From the cell containing the given text, extract its center point as (x, y) coordinate. 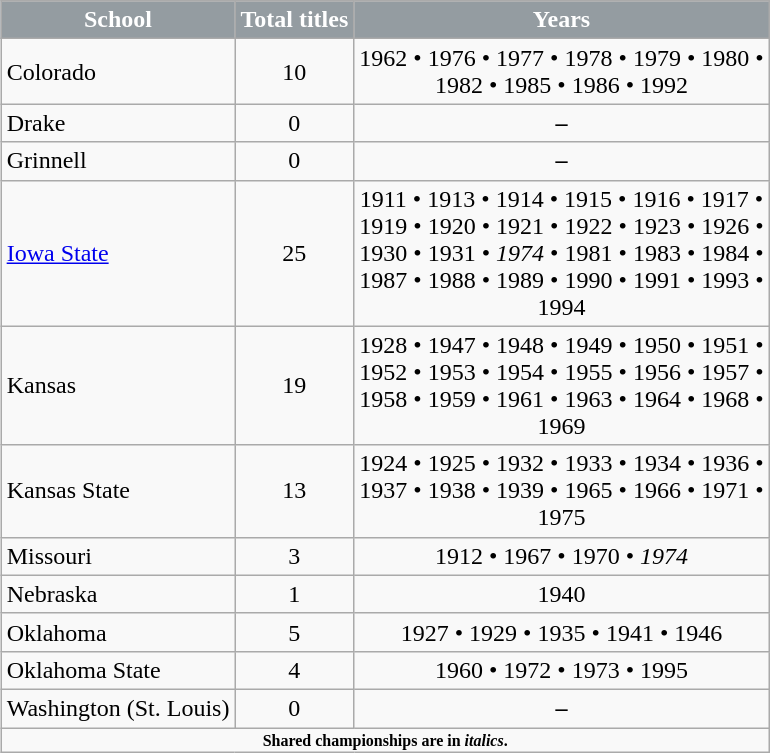
Total titles (294, 20)
Drake (118, 123)
School (118, 20)
1924 • 1925 • 1932 • 1933 • 1934 • 1936 • 1937 • 1938 • 1939 • 1965 • 1966 • 1971 • 1975 (562, 491)
Years (562, 20)
4 (294, 670)
1960 • 1972 • 1973 • 1995 (562, 670)
5 (294, 632)
Oklahoma (118, 632)
1962 • 1976 • 1977 • 1978 • 1979 • 1980 • 1982 • 1985 • 1986 • 1992 (562, 72)
1 (294, 594)
Kansas (118, 386)
Iowa State (118, 253)
Missouri (118, 556)
Colorado (118, 72)
3 (294, 556)
Kansas State (118, 491)
25 (294, 253)
19 (294, 386)
Washington (St. Louis) (118, 708)
10 (294, 72)
Nebraska (118, 594)
1912 • 1967 • 1970 • 1974 (562, 556)
Grinnell (118, 161)
13 (294, 491)
1927 • 1929 • 1935 • 1941 • 1946 (562, 632)
Oklahoma State (118, 670)
1928 • 1947 • 1948 • 1949 • 1950 • 1951 • 1952 • 1953 • 1954 • 1955 • 1956 • 1957 • 1958 • 1959 • 1961 • 1963 • 1964 • 1968 • 1969 (562, 386)
1940 (562, 594)
Shared championships are in italics. (385, 740)
